Capture the cell that displays the provided text and extract its [X, Y] central coordinate. 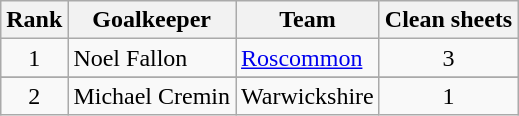
Michael Cremin [152, 96]
Roscommon [308, 58]
Rank [34, 20]
Clean sheets [448, 20]
2 [34, 96]
Noel Fallon [152, 58]
3 [448, 58]
Goalkeeper [152, 20]
Warwickshire [308, 96]
Team [308, 20]
